For the text-containing cell, return its midpoint in (X, Y) coordinate format. 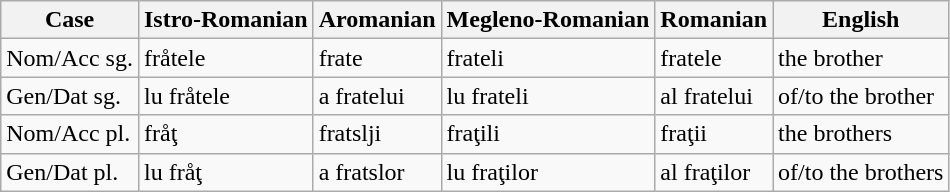
of/to the brothers (861, 172)
Romanian (714, 20)
fråtele (226, 58)
Istro-Romanian (226, 20)
of/to the brother (861, 96)
English (861, 20)
the brother (861, 58)
fraţii (714, 134)
fratslji (377, 134)
a fratslor (377, 172)
lu frateli (548, 96)
fraţili (548, 134)
lu fråtele (226, 96)
the brothers (861, 134)
Gen/Dat sg. (70, 96)
Nom/Acc sg. (70, 58)
frateli (548, 58)
al fraţilor (714, 172)
Nom/Acc pl. (70, 134)
lu fråţ (226, 172)
a fratelui (377, 96)
lu fraţilor (548, 172)
fråţ (226, 134)
Case (70, 20)
Megleno-Romanian (548, 20)
al fratelui (714, 96)
frate (377, 58)
Gen/Dat pl. (70, 172)
Aromanian (377, 20)
fratele (714, 58)
